Capture the cell that displays the provided text and extract its (X, Y) central coordinate. 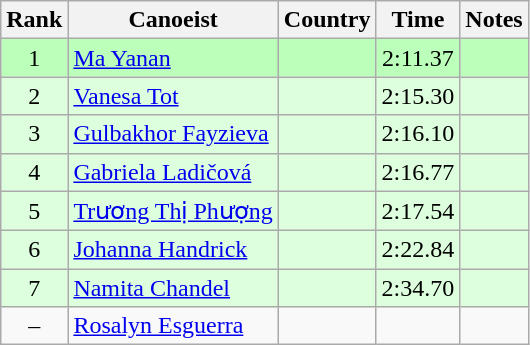
5 (34, 211)
Ma Yanan (173, 58)
2:34.70 (418, 288)
Gulbakhor Fayzieva (173, 134)
Johanna Handrick (173, 250)
Canoeist (173, 20)
6 (34, 250)
Rosalyn Esguerra (173, 326)
2:15.30 (418, 96)
4 (34, 172)
– (34, 326)
2:22.84 (418, 250)
Namita Chandel (173, 288)
Trương Thị Phượng (173, 211)
Country (327, 20)
2:16.77 (418, 172)
Notes (494, 20)
Time (418, 20)
Vanesa Tot (173, 96)
3 (34, 134)
2:17.54 (418, 211)
2:11.37 (418, 58)
1 (34, 58)
Gabriela Ladičová (173, 172)
Rank (34, 20)
2:16.10 (418, 134)
7 (34, 288)
2 (34, 96)
